Identify which cell holds the provided text, then report its (x, y) central coordinate. 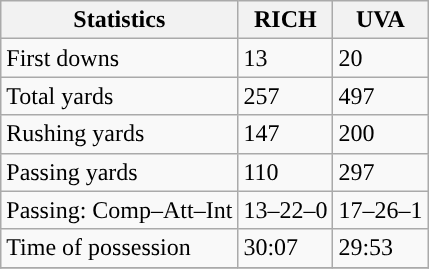
RICH (286, 20)
29:53 (380, 248)
First downs (120, 58)
147 (286, 134)
257 (286, 96)
Rushing yards (120, 134)
Total yards (120, 96)
110 (286, 172)
17–26–1 (380, 210)
297 (380, 172)
13 (286, 58)
497 (380, 96)
UVA (380, 20)
30:07 (286, 248)
Statistics (120, 20)
200 (380, 134)
Passing yards (120, 172)
20 (380, 58)
Passing: Comp–Att–Int (120, 210)
Time of possession (120, 248)
13–22–0 (286, 210)
